Output the (x, y) coordinate of the center of the cell containing the given text.  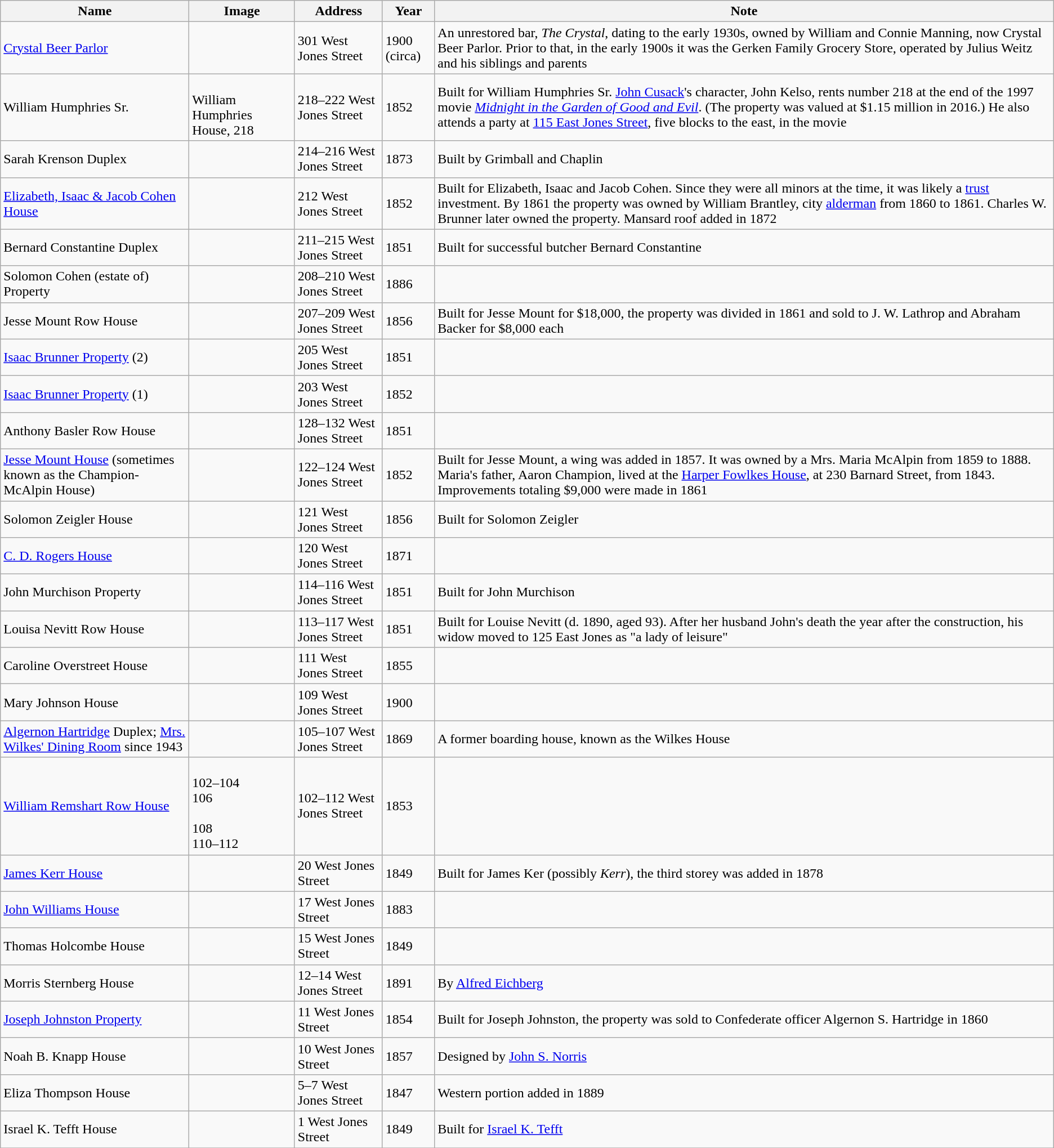
301 West Jones Street (338, 48)
John Williams House (95, 910)
Jesse Mount House (sometimes known as the Champion-McAlpin House) (95, 475)
Solomon Zeigler House (95, 519)
Designed by John S. Norris (744, 1056)
C. D. Rogers House (95, 556)
121 West Jones Street (338, 519)
Name (95, 11)
218–222 West Jones Street (338, 107)
1855 (409, 665)
15 West Jones Street (338, 946)
Year (409, 11)
Built for successful butcher Bernard Constantine (744, 248)
122–124 West Jones Street (338, 475)
Sarah Krenson Duplex (95, 159)
109 West Jones Street (338, 703)
205 West Jones Street (338, 357)
214–216 West Jones Street (338, 159)
10 West Jones Street (338, 1056)
212 West Jones Street (338, 203)
Louisa Nevitt Row House (95, 629)
1 West Jones Street (338, 1129)
Anthony Basler Row House (95, 430)
1873 (409, 159)
1900 (circa) (409, 48)
128–132 West Jones Street (338, 430)
11 West Jones Street (338, 1019)
114–116 West Jones Street (338, 592)
Image (242, 11)
102–104106108 110–112 (242, 806)
113–117 West Jones Street (338, 629)
William Humphries House, 218 (242, 107)
1854 (409, 1019)
120 West Jones Street (338, 556)
Caroline Overstreet House (95, 665)
1883 (409, 910)
Solomon Cohen (estate of) Property (95, 284)
Morris Sternberg House (95, 983)
Built for Jesse Mount for $18,000, the property was divided in 1861 and sold to J. W. Lathrop and Abraham Backer for $8,000 each (744, 321)
1900 (409, 703)
1847 (409, 1092)
1869 (409, 739)
Bernard Constantine Duplex (95, 248)
Isaac Brunner Property (1) (95, 394)
Jesse Mount Row House (95, 321)
1886 (409, 284)
1871 (409, 556)
Noah B. Knapp House (95, 1056)
Algernon Hartridge Duplex; Mrs. Wilkes' Dining Room since 1943 (95, 739)
James Kerr House (95, 873)
Western portion added in 1889 (744, 1092)
5–7 West Jones Street (338, 1092)
Note (744, 11)
Joseph Johnston Property (95, 1019)
12–14 West Jones Street (338, 983)
Israel K. Tefft House (95, 1129)
John Murchison Property (95, 592)
111 West Jones Street (338, 665)
1857 (409, 1056)
Address (338, 11)
20 West Jones Street (338, 873)
105–107 West Jones Street (338, 739)
William Humphries Sr. (95, 107)
Isaac Brunner Property (2) (95, 357)
211–215 West Jones Street (338, 248)
By Alfred Eichberg (744, 983)
Built for Solomon Zeigler (744, 519)
Built for John Murchison (744, 592)
William Remshart Row House (95, 806)
Built for James Ker (possibly Kerr), the third storey was added in 1878 (744, 873)
207–209 West Jones Street (338, 321)
Built by Grimball and Chaplin (744, 159)
1891 (409, 983)
17 West Jones Street (338, 910)
Built for Israel K. Tefft (744, 1129)
102–112 West Jones Street (338, 806)
Thomas Holcombe House (95, 946)
Built for Joseph Johnston, the property was sold to Confederate officer Algernon S. Hartridge in 1860 (744, 1019)
208–210 West Jones Street (338, 284)
Elizabeth, Isaac & Jacob Cohen House (95, 203)
203 West Jones Street (338, 394)
Crystal Beer Parlor (95, 48)
Eliza Thompson House (95, 1092)
1853 (409, 806)
A former boarding house, known as the Wilkes House (744, 739)
Mary Johnson House (95, 703)
